Identify which cell holds the provided text, then report its [X, Y] central coordinate. 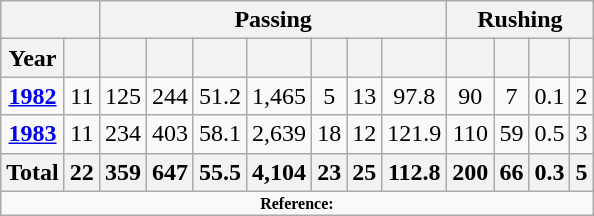
112.8 [414, 172]
90 [470, 96]
55.5 [220, 172]
Passing [272, 20]
23 [330, 172]
12 [364, 134]
18 [330, 134]
234 [122, 134]
647 [170, 172]
0.5 [550, 134]
7 [512, 96]
0.3 [550, 172]
1983 [33, 134]
22 [82, 172]
25 [364, 172]
0.1 [550, 96]
Total [33, 172]
2,639 [280, 134]
1982 [33, 96]
2 [582, 96]
Reference: [297, 203]
Year [33, 58]
59 [512, 134]
403 [170, 134]
13 [364, 96]
125 [122, 96]
121.9 [414, 134]
1,465 [280, 96]
51.2 [220, 96]
110 [470, 134]
58.1 [220, 134]
244 [170, 96]
200 [470, 172]
Rushing [520, 20]
4,104 [280, 172]
359 [122, 172]
97.8 [414, 96]
3 [582, 134]
66 [512, 172]
